Detect which cell encompasses the target text, then output its [X, Y] center coordinate. 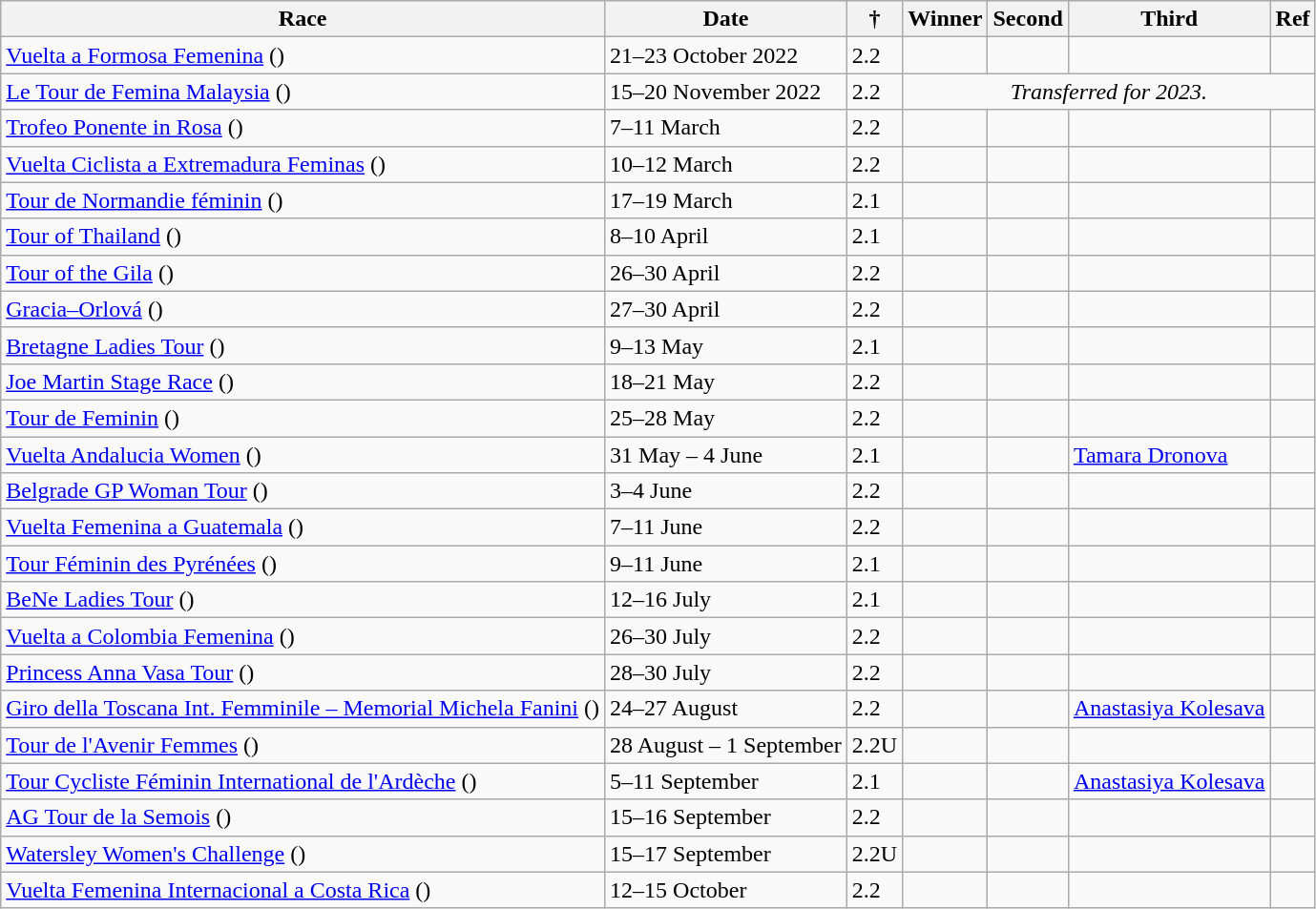
Joe Martin Stage Race () [303, 382]
Tour of Thailand () [303, 237]
Tour de l'Avenir Femmes () [303, 745]
8–10 April [726, 237]
† [874, 19]
Tour Féminin des Pyrénées () [303, 564]
28 August – 1 September [726, 745]
9–11 June [726, 564]
Tour de Feminin () [303, 418]
26–30 April [726, 273]
12–15 October [726, 890]
28–30 July [726, 672]
Tour Cycliste Féminin International de l'Ardèche () [303, 781]
Transferred for 2023. [1109, 92]
Vuelta a Colombia Femenina () [303, 636]
15–16 September [726, 817]
Gracia–Orlová () [303, 309]
Winner [945, 19]
9–13 May [726, 345]
15–17 September [726, 854]
Vuelta a Formosa Femenina () [303, 55]
Le Tour de Femina Malaysia () [303, 92]
Belgrade GP Woman Tour () [303, 491]
26–30 July [726, 636]
7–11 March [726, 128]
AG Tour de la Semois () [303, 817]
Vuelta Ciclista a Extremadura Feminas () [303, 164]
18–21 May [726, 382]
5–11 September [726, 781]
Third [1169, 19]
17–19 March [726, 200]
3–4 June [726, 491]
Trofeo Ponente in Rosa () [303, 128]
31 May – 4 June [726, 455]
Watersley Women's Challenge () [303, 854]
Princess Anna Vasa Tour () [303, 672]
Ref [1292, 19]
21–23 October 2022 [726, 55]
Bretagne Ladies Tour () [303, 345]
Tour de Normandie féminin () [303, 200]
24–27 August [726, 709]
Giro della Toscana Int. Femminile – Memorial Michela Fanini () [303, 709]
Vuelta Andalucia Women () [303, 455]
25–28 May [726, 418]
10–12 March [726, 164]
Tamara Dronova [1169, 455]
27–30 April [726, 309]
7–11 June [726, 527]
15–20 November 2022 [726, 92]
Race [303, 19]
Second [1028, 19]
Date [726, 19]
Tour of the Gila () [303, 273]
12–16 July [726, 600]
Vuelta Femenina Internacional a Costa Rica () [303, 890]
Vuelta Femenina a Guatemala () [303, 527]
BeNe Ladies Tour () [303, 600]
